Return the (X, Y) coordinate for the center point of the cell that contains the specified text.  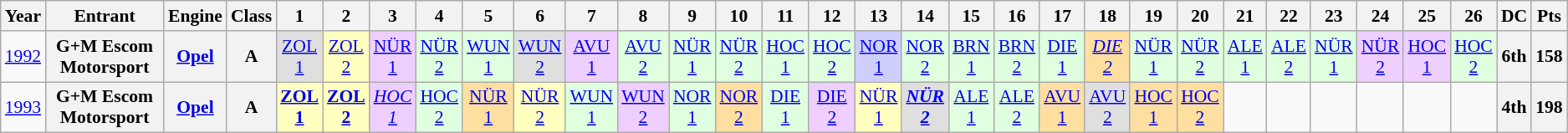
Pts (1549, 16)
22 (1289, 16)
20 (1200, 16)
17 (1062, 16)
Entrant (105, 16)
21 (1245, 16)
6 (540, 16)
14 (925, 16)
1993 (23, 107)
18 (1107, 16)
Engine (196, 16)
7 (591, 16)
2 (346, 16)
10 (739, 16)
3 (393, 16)
25 (1427, 16)
158 (1549, 57)
12 (832, 16)
24 (1381, 16)
8 (643, 16)
Year (23, 16)
1 (299, 16)
4th (1514, 107)
13 (879, 16)
9 (692, 16)
Class (251, 16)
23 (1334, 16)
5 (488, 16)
BRN2 (1017, 57)
19 (1153, 16)
4 (439, 16)
DC (1514, 16)
1992 (23, 57)
11 (785, 16)
16 (1017, 16)
26 (1474, 16)
BRN1 (972, 57)
198 (1549, 107)
15 (972, 16)
6th (1514, 57)
